Return the [X, Y] coordinate for the center point of the cell that contains the specified text.  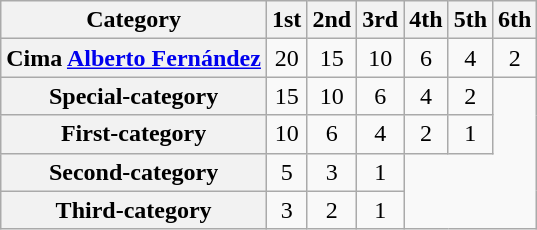
4th [426, 20]
Category [134, 20]
Cima Alberto Fernández [134, 58]
6th [515, 20]
Third-category [134, 210]
3rd [380, 20]
First-category [134, 134]
Special-category [134, 96]
5 [286, 172]
20 [286, 58]
5th [470, 20]
2nd [332, 20]
Second-category [134, 172]
1st [286, 20]
